Capture the cell that displays the provided text and extract its [X, Y] central coordinate. 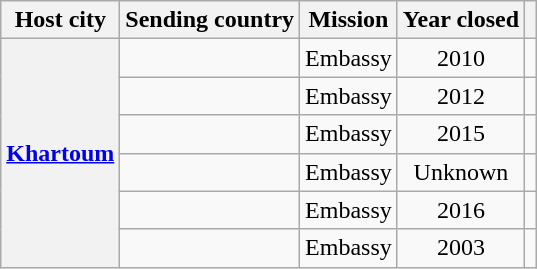
2003 [460, 248]
2010 [460, 58]
Sending country [210, 20]
Khartoum [60, 153]
Year closed [460, 20]
Host city [60, 20]
2012 [460, 96]
Unknown [460, 172]
Mission [349, 20]
2015 [460, 134]
2016 [460, 210]
